Detect which cell encompasses the target text, then output its (x, y) center coordinate. 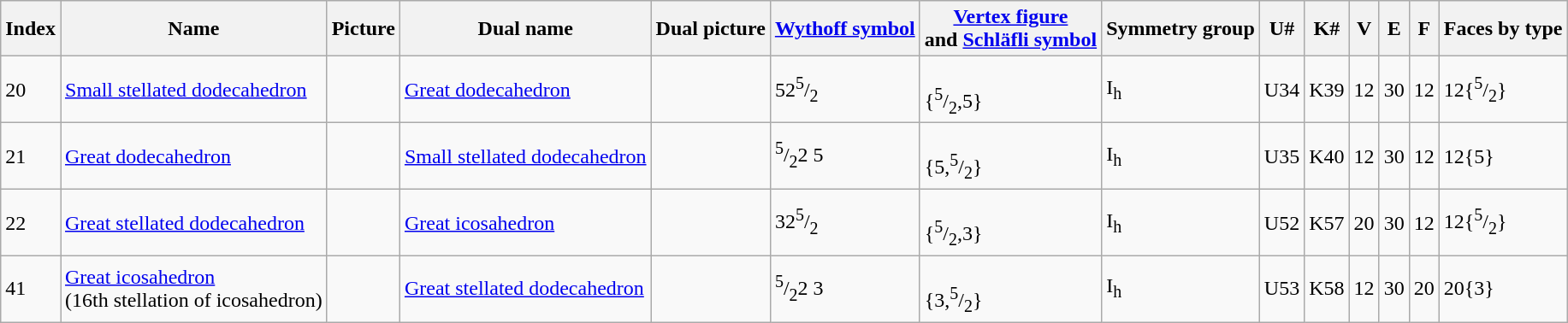
K57 (1327, 222)
Symmetry group (1180, 29)
U35 (1281, 156)
E (1394, 29)
12{5} (1503, 156)
{5,5/2} (1010, 156)
Picture (363, 29)
Name (193, 29)
V (1364, 29)
5/22 5 (845, 156)
Vertex figureand Schläfli symbol (1010, 29)
Wythoff symbol (845, 29)
U# (1281, 29)
U52 (1281, 222)
Great icosahedron(16th stellation of icosahedron) (193, 289)
Faces by type (1503, 29)
K# (1327, 29)
Index (31, 29)
21 (31, 156)
U34 (1281, 90)
{3,5/2} (1010, 289)
{5/2,3} (1010, 222)
F (1423, 29)
Dual picture (710, 29)
5/22 3 (845, 289)
K40 (1327, 156)
{5/2,5} (1010, 90)
20{3} (1503, 289)
K39 (1327, 90)
525/2 (845, 90)
Dual name (525, 29)
22 (31, 222)
U53 (1281, 289)
Great icosahedron (525, 222)
K58 (1327, 289)
41 (31, 289)
325/2 (845, 222)
